Determine the (x, y) coordinate at the center of the cell enclosing the given text.  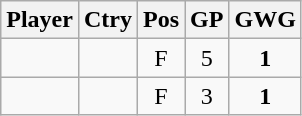
3 (207, 96)
GP (207, 20)
Ctry (108, 20)
Pos (160, 20)
Player (40, 20)
GWG (265, 20)
5 (207, 58)
